Provide the [x, y] coordinate of the cell's center where the given text is located.  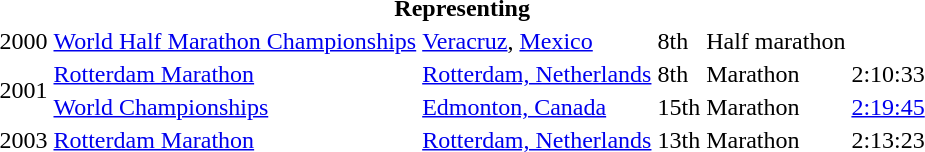
Rotterdam Marathon [235, 74]
Rotterdam, Netherlands [537, 74]
Veracruz, Mexico [537, 41]
World Championships [235, 107]
15th [679, 107]
World Half Marathon Championships [235, 41]
Edmonton, Canada [537, 107]
Half marathon [776, 41]
